For the text-containing cell, return its midpoint in [x, y] coordinate format. 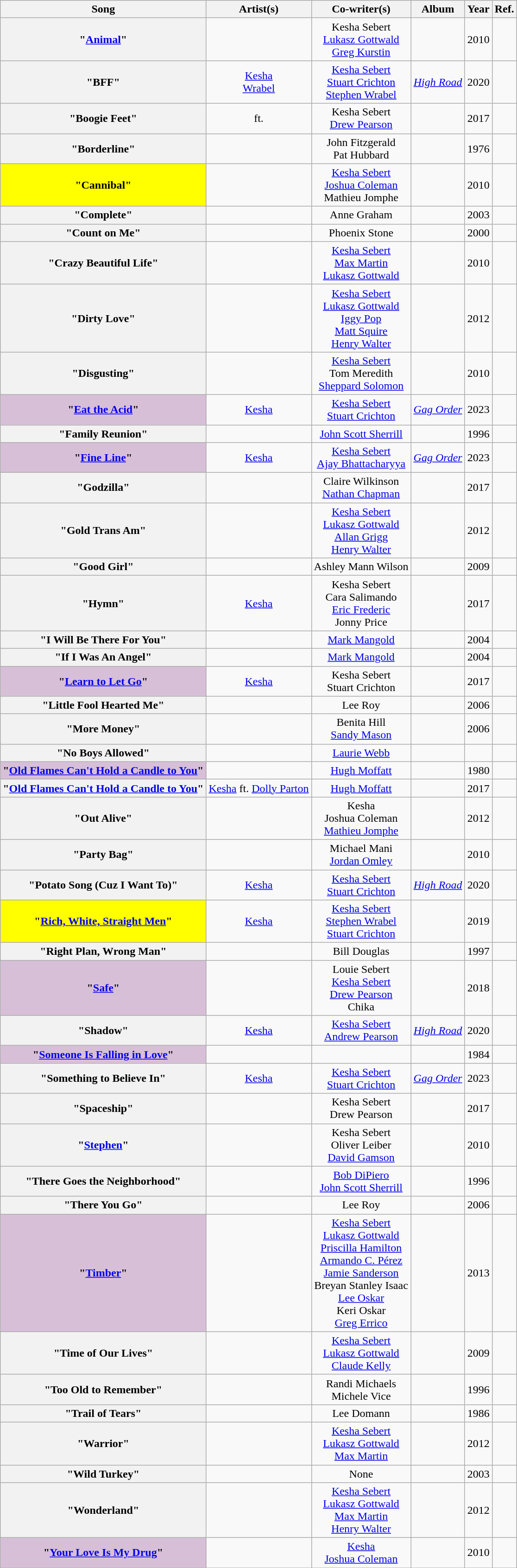
1984 [478, 1054]
"Wild Turkey" [103, 1473]
"Boogie Feet" [103, 119]
"Crazy Beautiful Life" [103, 263]
Kesha SebertStuart CrichtonStephen Wrabel [361, 82]
Bill Douglas [361, 952]
"Cannibal" [103, 185]
2018 [478, 988]
"Party Bag" [103, 855]
Laurie Webb [361, 753]
"Something to Believe In" [103, 1078]
Co-writer(s) [361, 9]
John FitzgeraldPat Hubbard [361, 148]
None [361, 1473]
2019 [478, 921]
Kesha SebertTom MeredithSheppard Solomon [361, 373]
"Stephen" [103, 1145]
"Spaceship" [103, 1109]
"More Money" [103, 729]
"Safe" [103, 988]
Phoenix Stone [361, 233]
Song [103, 9]
Anne Graham [361, 215]
Artist(s) [258, 9]
"There Goes the Neighborhood" [103, 1181]
John Scott Sherrill [361, 433]
2000 [478, 233]
"Animal" [103, 39]
Kesha SebertOliver LeiberDavid Gamson [361, 1145]
"There You Go" [103, 1205]
Kesha SebertLukasz GottwaldIggy PopMatt SquireHenry Walter [361, 318]
Bob DiPieroJohn Scott Sherrill [361, 1181]
Louie SebertKesha SebertDrew PearsonChika [361, 988]
"Borderline" [103, 148]
"Gold Trans Am" [103, 530]
Year [478, 9]
"Eat the Acid" [103, 410]
"If I Was An Angel" [103, 657]
2013 [478, 1273]
Kesha SebertAndrew Pearson [361, 1031]
Kesha SebertLukasz GottwaldMax MartinHenry Walter [361, 1510]
"Hymn" [103, 603]
Benita HillSandy Mason [361, 729]
"I Will Be There For You" [103, 640]
1976 [478, 148]
Ref. [504, 9]
Lee Domann [361, 1413]
Kesha SebertLukasz GottwaldGreg Kurstin [361, 39]
"Family Reunion" [103, 433]
"Right Plan, Wrong Man" [103, 952]
"Warrior" [103, 1443]
Randi MichaelsMichele Vice [361, 1390]
Kesha SebertLukasz GottwaldMax Martin [361, 1443]
"Trail of Tears" [103, 1413]
"Fine Line" [103, 458]
"No Boys Allowed" [103, 753]
1997 [478, 952]
"Time of Our Lives" [103, 1353]
Kesha SebertMax MartinLukasz Gottwald [361, 263]
Kesha Sebert Stuart Crichton [361, 681]
"BFF" [103, 82]
"Out Alive" [103, 818]
"Disgusting" [103, 373]
"Little Fool Hearted Me" [103, 705]
Kesha SebertLukasz GottwaldPriscilla HamiltonArmando C. PérezJamie SandersonBreyan Stanley IsaacLee OskarKeri OskarGreg Errico [361, 1273]
"Timber" [103, 1273]
"Someone Is Falling in Love" [103, 1054]
Kesha SebertLukasz GottwaldClaude Kelly [361, 1353]
"Rich, White, Straight Men" [103, 921]
Ashley Mann Wilson [361, 567]
Michael ManiJordan Omley [361, 855]
Kesha SebertLukasz GottwaldAllan GriggHenry Walter [361, 530]
"Your Love Is My Drug" [103, 1553]
KeshaJoshua ColemanMathieu Jomphe [361, 818]
Album [438, 9]
"Godzilla" [103, 488]
KeshaJoshua Coleman [361, 1553]
"Good Girl" [103, 567]
ft. [258, 119]
"Complete" [103, 215]
1980 [478, 770]
"Learn to Let Go" [103, 681]
Claire WilkinsonNathan Chapman [361, 488]
"Potato Song (Cuz I Want To)" [103, 884]
"Dirty Love" [103, 318]
KeshaWrabel [258, 82]
"Count on Me" [103, 233]
Kesha SebertAjay Bhattacharyya [361, 458]
Kesha ft. Dolly Parton [258, 788]
"Wonderland" [103, 1510]
"Shadow" [103, 1031]
"Too Old to Remember" [103, 1390]
Kesha SebertJoshua ColemanMathieu Jomphe [361, 185]
1986 [478, 1413]
Kesha Sebert Cara Salimando Eric Frederic Jonny Price [361, 603]
Kesha SebertStephen WrabelStuart Crichton [361, 921]
